Find where the given text appears and provide that cell's center as [X, Y] coordinate. 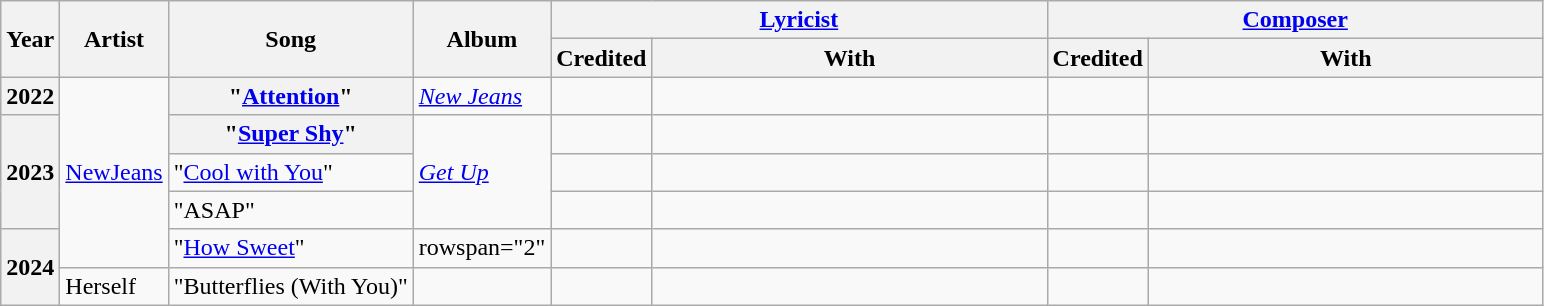
2023 [30, 172]
New Jeans [482, 96]
rowspan="2" [482, 248]
"Butterflies (With You)" [290, 286]
Get Up [482, 172]
NewJeans [114, 172]
Composer [1295, 20]
2024 [30, 267]
Herself [114, 286]
"Super Shy" [290, 134]
Year [30, 39]
Artist [114, 39]
"Cool with You" [290, 172]
"How Sweet" [290, 248]
Lyricist [799, 20]
"Attention" [290, 96]
"ASAP" [290, 210]
2022 [30, 96]
Song [290, 39]
Album [482, 39]
